From the cell containing the given text, extract its center point as [X, Y] coordinate. 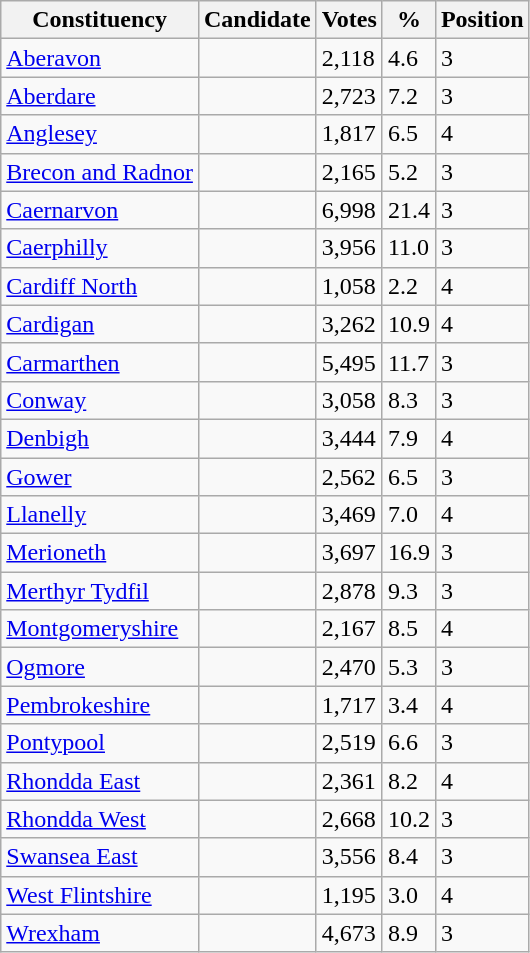
2,562 [349, 477]
Caerphilly [100, 248]
Anglesey [100, 134]
Brecon and Radnor [100, 172]
Denbigh [100, 438]
7.0 [408, 515]
2,668 [349, 819]
8.9 [408, 933]
Pembrokeshire [100, 705]
11.0 [408, 248]
6,998 [349, 210]
Merthyr Tydfil [100, 591]
Llanelly [100, 515]
2,470 [349, 667]
8.3 [408, 400]
2,519 [349, 743]
Rhondda West [100, 819]
2,118 [349, 58]
Votes [349, 20]
3,697 [349, 553]
Caernarvon [100, 210]
Candidate [257, 20]
Aberavon [100, 58]
2,361 [349, 781]
4.6 [408, 58]
Carmarthen [100, 362]
Montgomeryshire [100, 629]
3,956 [349, 248]
Merioneth [100, 553]
Pontypool [100, 743]
2.2 [408, 286]
3,058 [349, 400]
7.2 [408, 96]
2,723 [349, 96]
5.2 [408, 172]
Ogmore [100, 667]
2,165 [349, 172]
1,717 [349, 705]
Cardiff North [100, 286]
3,262 [349, 324]
3.0 [408, 895]
Constituency [100, 20]
8.5 [408, 629]
7.9 [408, 438]
1,817 [349, 134]
Gower [100, 477]
West Flintshire [100, 895]
3.4 [408, 705]
4,673 [349, 933]
5.3 [408, 667]
8.2 [408, 781]
6.6 [408, 743]
1,195 [349, 895]
3,444 [349, 438]
Conway [100, 400]
Swansea East [100, 857]
Wrexham [100, 933]
8.4 [408, 857]
Aberdare [100, 96]
16.9 [408, 553]
11.7 [408, 362]
1,058 [349, 286]
Cardigan [100, 324]
21.4 [408, 210]
10.2 [408, 819]
Position [482, 20]
2,878 [349, 591]
Rhondda East [100, 781]
2,167 [349, 629]
3,556 [349, 857]
3,469 [349, 515]
% [408, 20]
9.3 [408, 591]
5,495 [349, 362]
10.9 [408, 324]
